Output the [X, Y] coordinate of the center of the cell containing the given text.  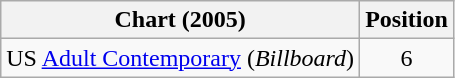
Chart (2005) [180, 20]
6 [407, 58]
Position [407, 20]
US Adult Contemporary (Billboard) [180, 58]
